Output the [X, Y] coordinate of the center of the cell containing the given text.  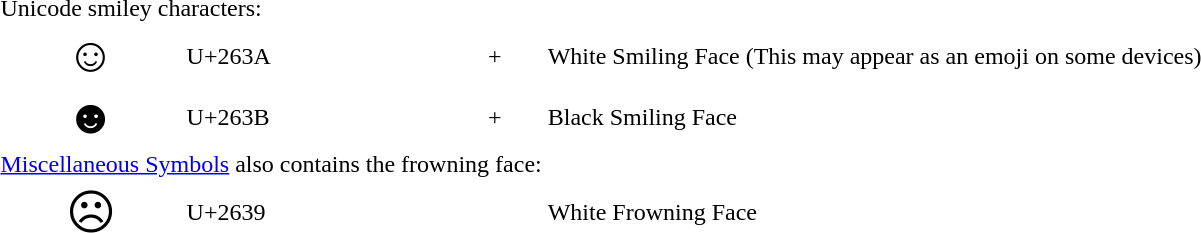
U+263B [334, 117]
U+263A [334, 55]
